From the cell containing the given text, extract its center point as (X, Y) coordinate. 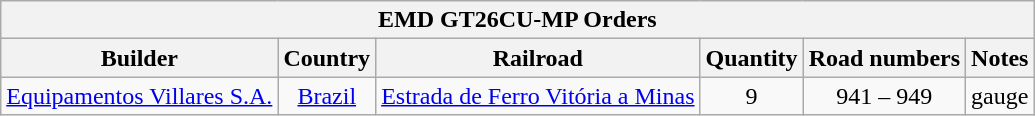
Estrada de Ferro Vitória a Minas (538, 96)
Equipamentos Villares S.A. (140, 96)
Country (327, 58)
Builder (140, 58)
Road numbers (884, 58)
Quantity (752, 58)
gauge (1000, 96)
941 – 949 (884, 96)
Railroad (538, 58)
9 (752, 96)
Notes (1000, 58)
Brazil (327, 96)
EMD GT26CU-MP Orders (518, 20)
